Search for the cell housing the specified text and yield its (x, y) center coordinate. 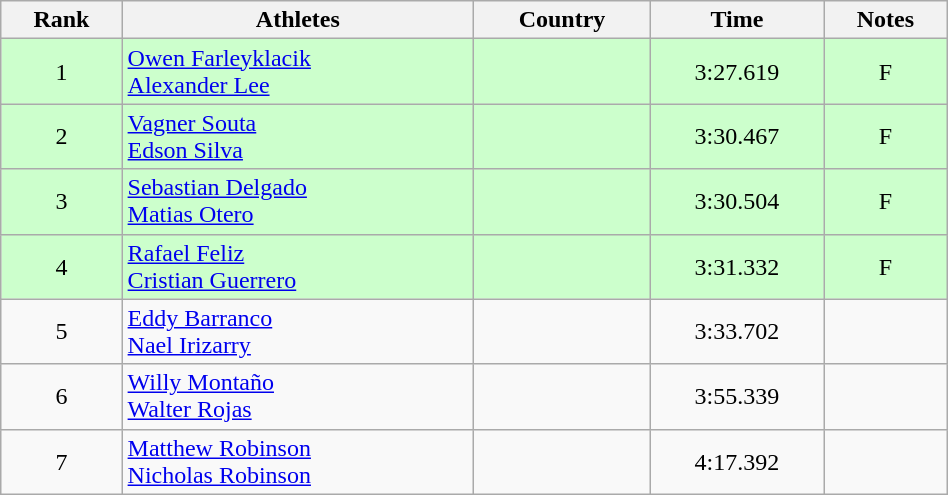
Rank (62, 20)
2 (62, 136)
Time (736, 20)
3:30.467 (736, 136)
3 (62, 202)
3:31.332 (736, 266)
Eddy BarrancoNael Irizarry (298, 332)
Sebastian DelgadoMatias Otero (298, 202)
Athletes (298, 20)
7 (62, 462)
Country (562, 20)
4:17.392 (736, 462)
6 (62, 396)
Vagner SoutaEdson Silva (298, 136)
Willy MontañoWalter Rojas (298, 396)
5 (62, 332)
3:33.702 (736, 332)
3:55.339 (736, 396)
Notes (886, 20)
1 (62, 72)
3:30.504 (736, 202)
3:27.619 (736, 72)
4 (62, 266)
Owen FarleyklacikAlexander Lee (298, 72)
Rafael FelizCristian Guerrero (298, 266)
Matthew RobinsonNicholas Robinson (298, 462)
